Extract the (x, y) coordinate from the center of the cell holding the provided text.  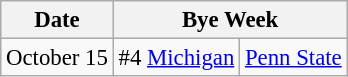
#4 Michigan (176, 58)
Penn State (294, 58)
Bye Week (230, 20)
October 15 (57, 58)
Date (57, 20)
